Search for the cell housing the specified text and yield its (x, y) center coordinate. 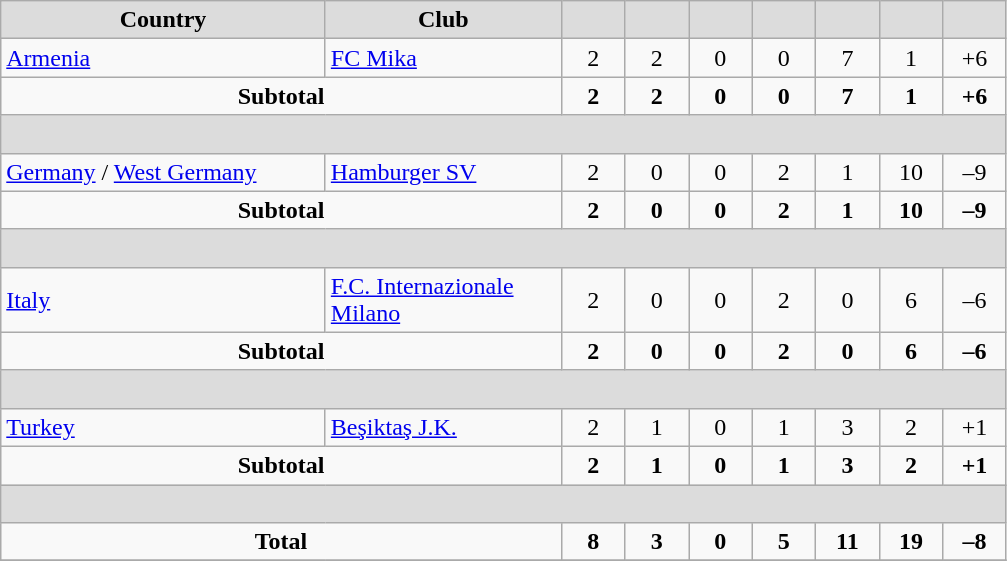
Country (164, 20)
Club (443, 20)
F.C. Internazionale Milano (443, 300)
19 (911, 542)
5 (784, 542)
FC Mika (443, 58)
Beşiktaş J.K. (443, 427)
Hamburger SV (443, 172)
8 (593, 542)
Italy (164, 300)
Armenia (164, 58)
–8 (975, 542)
11 (848, 542)
Germany / West Germany (164, 172)
Total (282, 542)
Turkey (164, 427)
